Output the [x, y] coordinate of the center of the cell containing the given text.  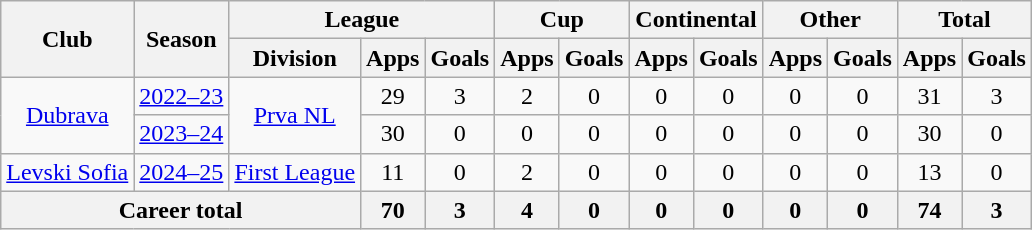
League [362, 20]
Other [830, 20]
2022–23 [182, 96]
2023–24 [182, 134]
Club [68, 39]
Continental [696, 20]
70 [393, 210]
Cup [562, 20]
Dubrava [68, 115]
31 [929, 96]
Career total [181, 210]
Season [182, 39]
Total [964, 20]
Division [295, 58]
Levski Sofia [68, 172]
2024–25 [182, 172]
13 [929, 172]
Prva NL [295, 115]
First League [295, 172]
4 [527, 210]
74 [929, 210]
11 [393, 172]
29 [393, 96]
